Scan for the cell matching the given text and deliver its [x, y] coordinate at center. 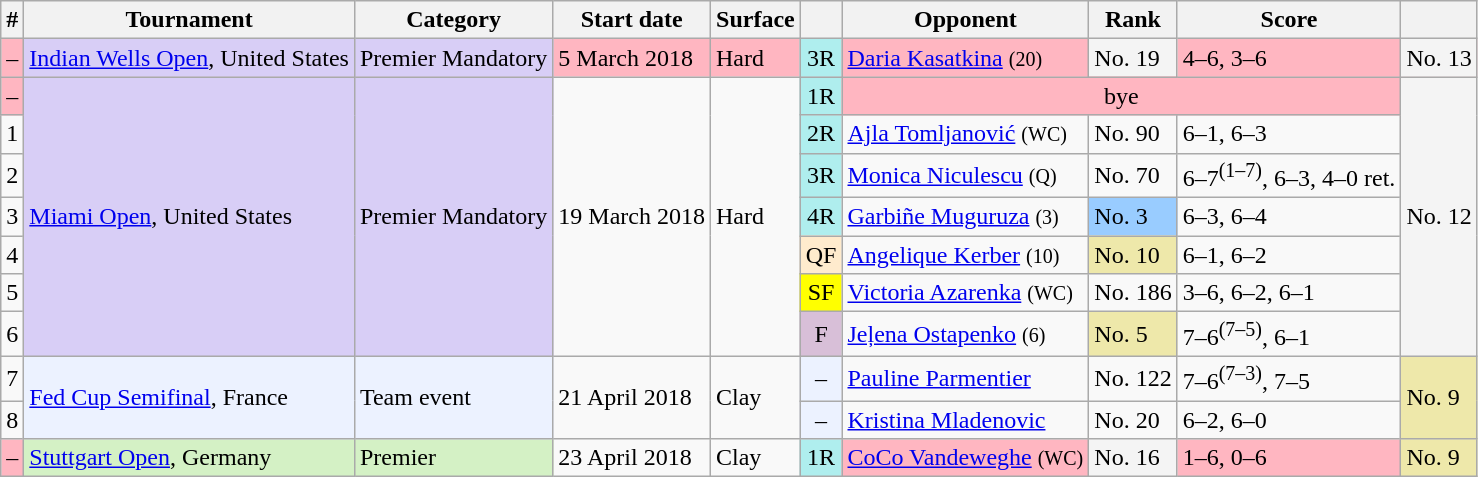
No. 10 [1133, 255]
4 [12, 255]
No. 12 [1439, 216]
6–7(1–7), 6–3, 4–0 ret. [1289, 176]
Daria Kasatkina (20) [966, 58]
F [821, 334]
No. 3 [1133, 217]
2R [821, 134]
No. 186 [1133, 293]
Start date [632, 20]
Tournament [190, 20]
6–2, 6–0 [1289, 420]
# [12, 20]
7–6(7–3), 7–5 [1289, 378]
6–3, 6–4 [1289, 217]
Jeļena Ostapenko (6) [966, 334]
Ajla Tomljanović (WC) [966, 134]
Victoria Azarenka (WC) [966, 293]
Garbiñe Muguruza (3) [966, 217]
No. 90 [1133, 134]
No. 13 [1439, 58]
1 [12, 134]
1–6, 0–6 [1289, 458]
No. 19 [1133, 58]
Premier [453, 458]
Opponent [966, 20]
Monica Niculescu (Q) [966, 176]
QF [821, 255]
No. 5 [1133, 334]
SF [821, 293]
5 [12, 293]
2 [12, 176]
23 April 2018 [632, 458]
No. 70 [1133, 176]
No. 122 [1133, 378]
Category [453, 20]
19 March 2018 [632, 216]
No. 16 [1133, 458]
CoCo Vandeweghe (WC) [966, 458]
6–1, 6–3 [1289, 134]
5 March 2018 [632, 58]
Kristina Mladenovic [966, 420]
Surface [756, 20]
Score [1289, 20]
No. 20 [1133, 420]
3 [12, 217]
Indian Wells Open, United States [190, 58]
Angelique Kerber (10) [966, 255]
8 [12, 420]
6–1, 6–2 [1289, 255]
21 April 2018 [632, 398]
bye [1122, 96]
Rank [1133, 20]
4R [821, 217]
7–6(7–5), 6–1 [1289, 334]
Pauline Parmentier [966, 378]
Miami Open, United States [190, 216]
3–6, 6–2, 6–1 [1289, 293]
6 [12, 334]
Stuttgart Open, Germany [190, 458]
7 [12, 378]
Fed Cup Semifinal, France [190, 398]
Team event [453, 398]
4–6, 3–6 [1289, 58]
